Output the (x, y) coordinate of the center of the cell containing the given text.  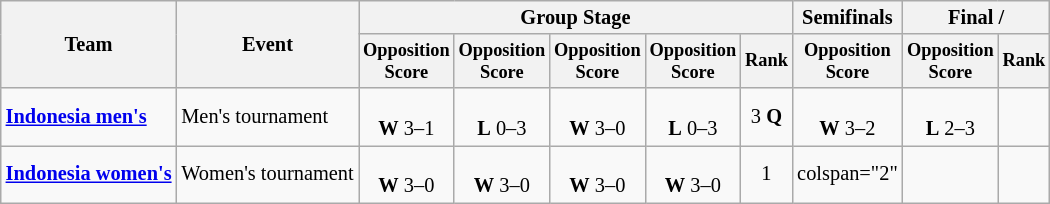
Final / (976, 17)
L 2–3 (951, 117)
Men's tournament (267, 117)
Indonesia women's (89, 174)
colspan="2" (847, 174)
1 (767, 174)
Event (267, 44)
Indonesia men's (89, 117)
Women's tournament (267, 174)
Team (89, 44)
W 3–1 (407, 117)
W 3–2 (847, 117)
3 Q (767, 117)
Group Stage (576, 17)
Semifinals (847, 17)
